Extract the [X, Y] coordinate from the center of the cell holding the provided text.  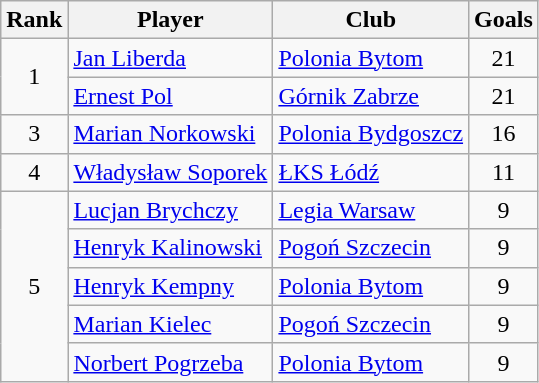
Norbert Pogrzeba [170, 362]
Player [170, 20]
Goals [504, 20]
Henryk Kalinowski [170, 248]
16 [504, 134]
Lucjan Brychczy [170, 210]
1 [34, 77]
Legia Warsaw [371, 210]
Henryk Kempny [170, 286]
Jan Liberda [170, 58]
3 [34, 134]
4 [34, 172]
Club [371, 20]
Rank [34, 20]
11 [504, 172]
ŁKS Łódź [371, 172]
Górnik Zabrze [371, 96]
5 [34, 286]
Marian Norkowski [170, 134]
Ernest Pol [170, 96]
Polonia Bydgoszcz [371, 134]
Władysław Soporek [170, 172]
Marian Kielec [170, 324]
